Scan for the cell matching the given text and deliver its (X, Y) coordinate at center. 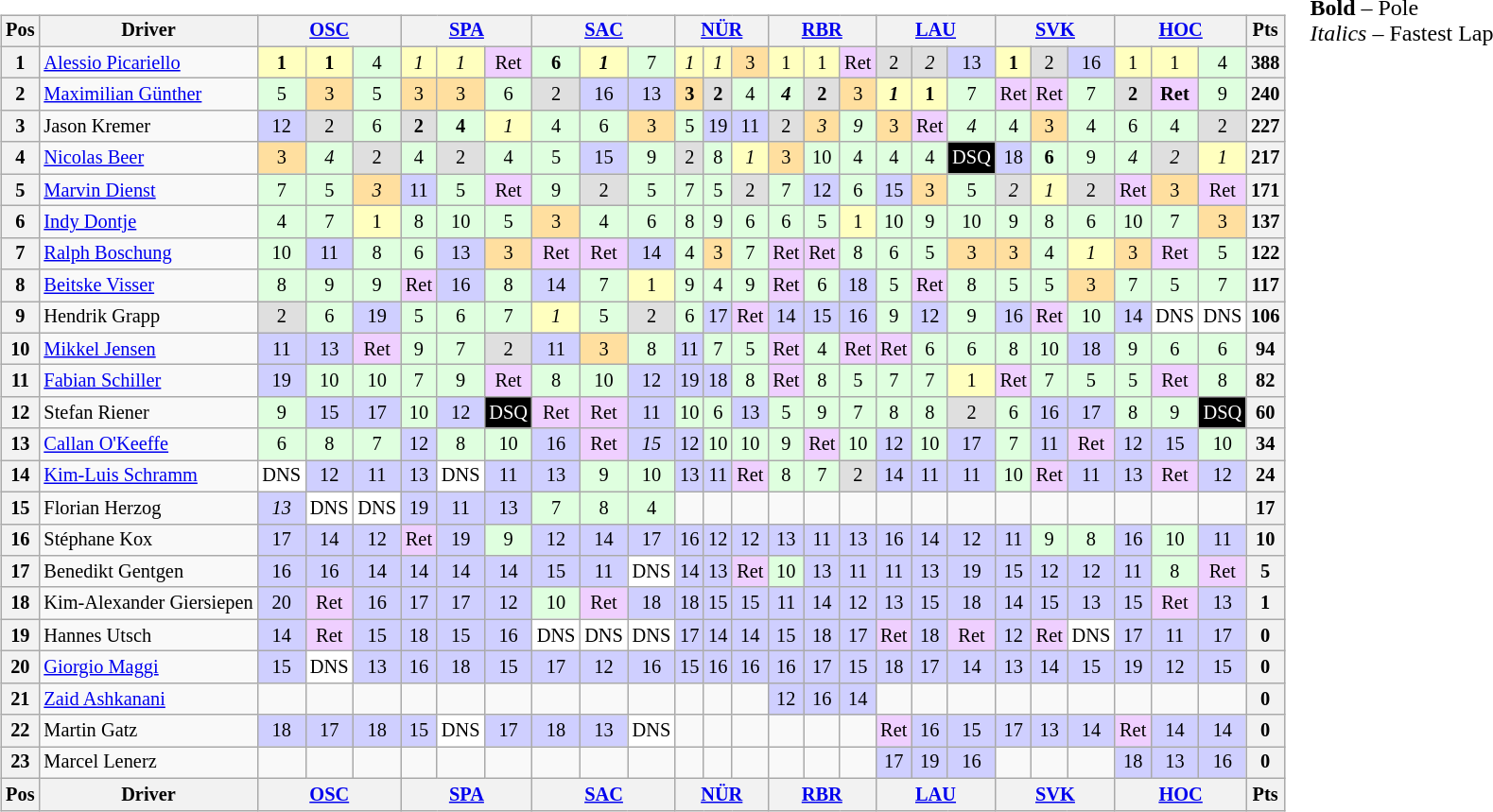
Hendrik Grapp (148, 318)
Ralph Boschung (148, 253)
Giorgio Maggi (148, 667)
Mikkel Jensen (148, 349)
227 (1265, 127)
240 (1265, 95)
122 (1265, 253)
Fabian Schiller (148, 381)
Martin Gatz (148, 731)
Benedikt Gentgen (148, 572)
137 (1265, 222)
171 (1265, 190)
Marvin Dienst (148, 190)
Stefan Riener (148, 413)
Callan O'Keeffe (148, 444)
Hannes Utsch (148, 635)
Zaid Ashkanani (148, 699)
Stéphane Kox (148, 540)
22 (20, 731)
217 (1265, 158)
Kim-Alexander Giersiepen (148, 603)
24 (1265, 476)
94 (1265, 349)
23 (20, 763)
82 (1265, 381)
Kim-Luis Schramm (148, 476)
Florian Herzog (148, 508)
106 (1265, 318)
Jason Kremer (148, 127)
Indy Dontje (148, 222)
60 (1265, 413)
117 (1265, 285)
21 (20, 699)
Marcel Lenerz (148, 763)
Beitske Visser (148, 285)
Maximilian Günther (148, 95)
388 (1265, 62)
Nicolas Beer (148, 158)
Alessio Picariello (148, 62)
34 (1265, 444)
